Identify which cell holds the provided text, then report its (X, Y) central coordinate. 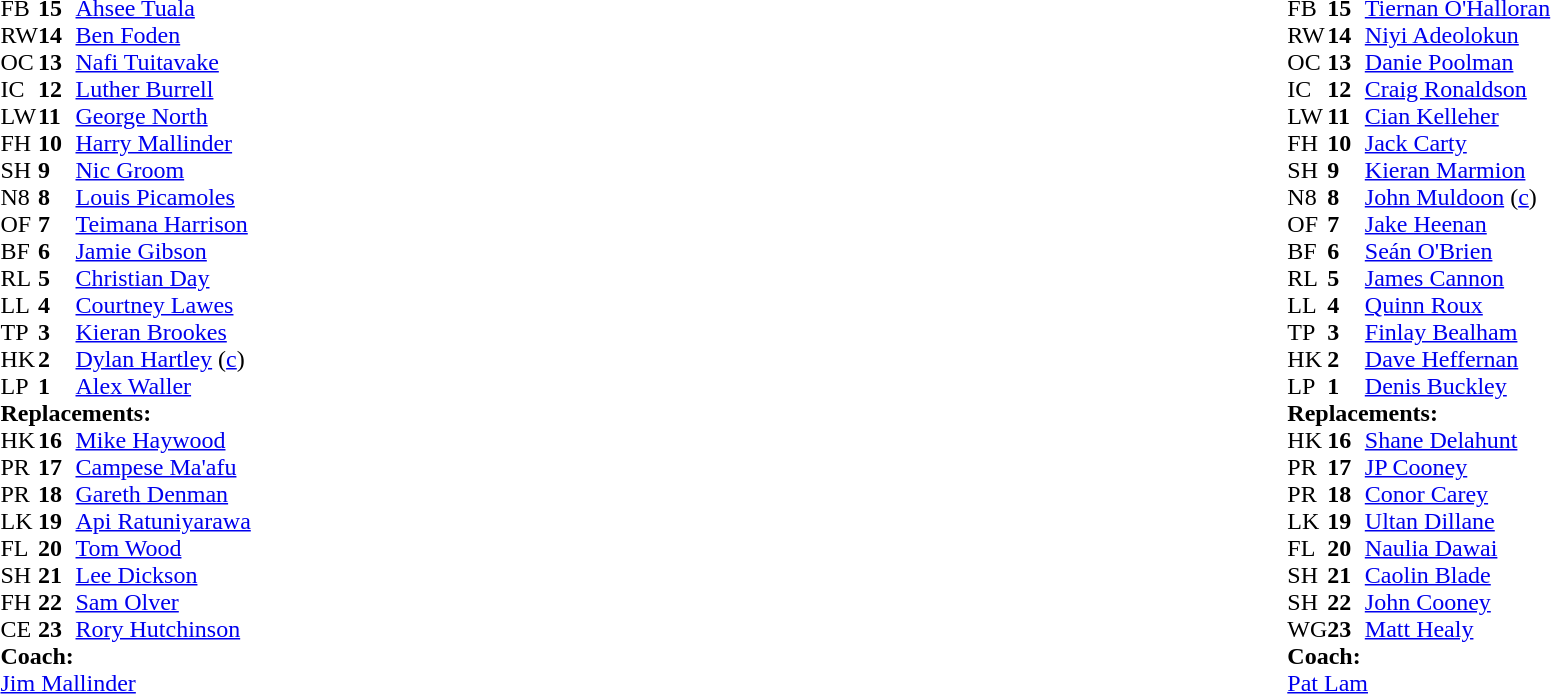
Tom Wood (164, 548)
George North (164, 116)
Niyi Adeolokun (1458, 36)
Teimana Harrison (164, 224)
Naulia Dawai (1458, 548)
Mike Haywood (164, 440)
Matt Healy (1458, 630)
Christian Day (164, 278)
John Cooney (1458, 602)
Denis Buckley (1458, 386)
Luther Burrell (164, 90)
Shane Delahunt (1458, 440)
Jake Heenan (1458, 224)
Ultan Dillane (1458, 522)
Jack Carty (1458, 144)
Kieran Marmion (1458, 170)
Cian Kelleher (1458, 116)
Quinn Roux (1458, 306)
Gareth Denman (164, 494)
Dylan Hartley (c) (164, 360)
Louis Picamoles (164, 198)
John Muldoon (c) (1458, 198)
Conor Carey (1458, 494)
Ben Foden (164, 36)
Rory Hutchinson (164, 630)
Api Ratuniyarawa (164, 522)
CE (19, 630)
Lee Dickson (164, 576)
WG (1307, 630)
Dave Heffernan (1458, 360)
Nafi Tuitavake (164, 62)
Nic Groom (164, 170)
Craig Ronaldson (1458, 90)
Finlay Bealham (1458, 332)
Alex Waller (164, 386)
James Cannon (1458, 278)
Caolin Blade (1458, 576)
Danie Poolman (1458, 62)
Campese Ma'afu (164, 468)
Kieran Brookes (164, 332)
Harry Mallinder (164, 144)
Jamie Gibson (164, 252)
Sam Olver (164, 602)
Seán O'Brien (1458, 252)
JP Cooney (1458, 468)
Courtney Lawes (164, 306)
